Locate the cell with the specified text and output its [X, Y] center coordinate. 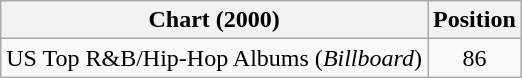
86 [475, 58]
Position [475, 20]
Chart (2000) [214, 20]
US Top R&B/Hip-Hop Albums (Billboard) [214, 58]
